Return [x, y] of the center of cell containing provided text 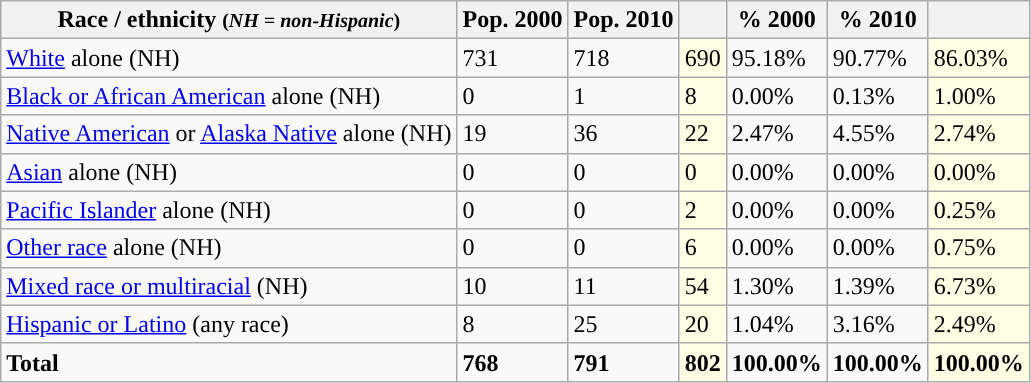
Black or African American alone (NH) [229, 96]
Mixed race or multiracial (NH) [229, 286]
1.04% [776, 324]
Race / ethnicity (NH = non-Hispanic) [229, 20]
731 [512, 58]
2.47% [776, 134]
Total [229, 362]
White alone (NH) [229, 58]
2.49% [978, 324]
86.03% [978, 58]
10 [512, 286]
802 [702, 362]
0.75% [978, 248]
1 [624, 96]
Pacific Islander alone (NH) [229, 210]
% 2000 [776, 20]
19 [512, 134]
768 [512, 362]
25 [624, 324]
54 [702, 286]
1.00% [978, 96]
1.39% [878, 286]
1.30% [776, 286]
6 [702, 248]
4.55% [878, 134]
690 [702, 58]
Asian alone (NH) [229, 172]
6.73% [978, 286]
718 [624, 58]
95.18% [776, 58]
Other race alone (NH) [229, 248]
Hispanic or Latino (any race) [229, 324]
Pop. 2010 [624, 20]
% 2010 [878, 20]
11 [624, 286]
90.77% [878, 58]
791 [624, 362]
0.25% [978, 210]
2 [702, 210]
20 [702, 324]
22 [702, 134]
0.13% [878, 96]
Native American or Alaska Native alone (NH) [229, 134]
2.74% [978, 134]
Pop. 2000 [512, 20]
3.16% [878, 324]
36 [624, 134]
